Find where the given text appears and provide that cell's center as (X, Y) coordinate. 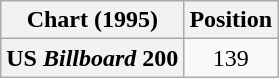
Position (231, 20)
US Billboard 200 (92, 58)
139 (231, 58)
Chart (1995) (92, 20)
